Provide the (x, y) coordinate of the cell's center where the given text is located.  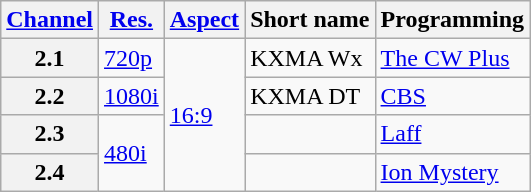
CBS (452, 96)
2.1 (50, 58)
2.2 (50, 96)
Aspect (204, 20)
KXMA DT (310, 96)
16:9 (204, 115)
720p (132, 58)
Programming (452, 20)
Laff (452, 134)
Ion Mystery (452, 172)
The CW Plus (452, 58)
KXMA Wx (310, 58)
Short name (310, 20)
2.4 (50, 172)
480i (132, 153)
2.3 (50, 134)
Res. (132, 20)
Channel (50, 20)
1080i (132, 96)
